For the text-containing cell, return its midpoint in [x, y] coordinate format. 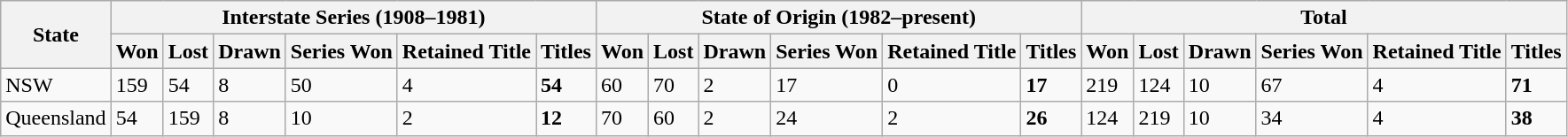
50 [341, 85]
38 [1536, 118]
0 [952, 85]
24 [827, 118]
Queensland [56, 118]
34 [1312, 118]
NSW [56, 85]
Total [1324, 18]
26 [1051, 118]
State of Origin (1982–present) [839, 18]
State [56, 34]
71 [1536, 85]
Interstate Series (1908–1981) [353, 18]
67 [1312, 85]
12 [566, 118]
